Return [X, Y] of the center of cell containing provided text 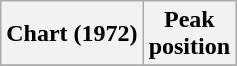
Peakposition [189, 34]
Chart (1972) [72, 34]
